For the text-containing cell, return its midpoint in [x, y] coordinate format. 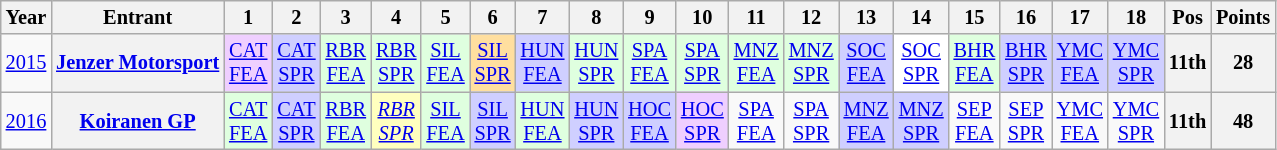
Points [1243, 17]
16 [1026, 17]
28 [1243, 63]
SEPSPR [1026, 121]
48 [1243, 121]
HOCFEA [650, 121]
17 [1080, 17]
2 [296, 17]
2015 [26, 63]
7 [543, 17]
15 [975, 17]
HOCSPR [702, 121]
12 [812, 17]
6 [493, 17]
2016 [26, 121]
14 [922, 17]
Pos [1188, 17]
SEPFEA [975, 121]
3 [345, 17]
9 [650, 17]
Koiranen GP [138, 121]
Year [26, 17]
13 [866, 17]
BHRFEA [975, 63]
11 [756, 17]
18 [1136, 17]
5 [445, 17]
4 [396, 17]
1 [248, 17]
BHRSPR [1026, 63]
10 [702, 17]
Entrant [138, 17]
Jenzer Motorsport [138, 63]
8 [596, 17]
SOCFEA [866, 63]
SOCSPR [922, 63]
